Output the (X, Y) coordinate of the center of the cell containing the given text.  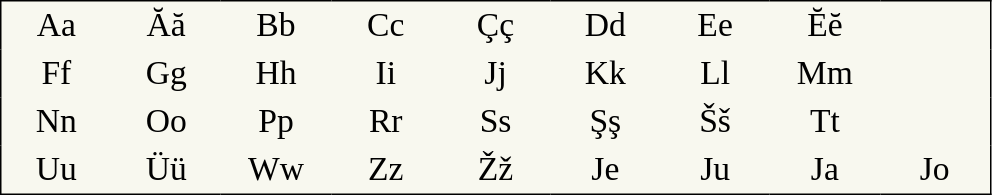
Ja (825, 170)
Zz (386, 170)
Ww (276, 170)
Žž (496, 170)
Dd (605, 26)
Şş (605, 122)
Ff (56, 74)
Ll (715, 74)
Mm (825, 74)
Kk (605, 74)
Pp (276, 122)
Ăă (166, 26)
Ii (386, 74)
Aa (56, 26)
Ее (715, 26)
Uu (56, 170)
Šš (715, 122)
Jo (936, 170)
Rr (386, 122)
Çç (496, 26)
Ju (715, 170)
Nn (56, 122)
Ss (496, 122)
Jj (496, 74)
Hh (276, 74)
Cc (386, 26)
Oo (166, 122)
Ĕĕ (825, 26)
Bb (276, 26)
Üü (166, 170)
Tt (825, 122)
Gg (166, 74)
Je (605, 170)
